Return the (X, Y) coordinate for the center point of the cell that contains the specified text.  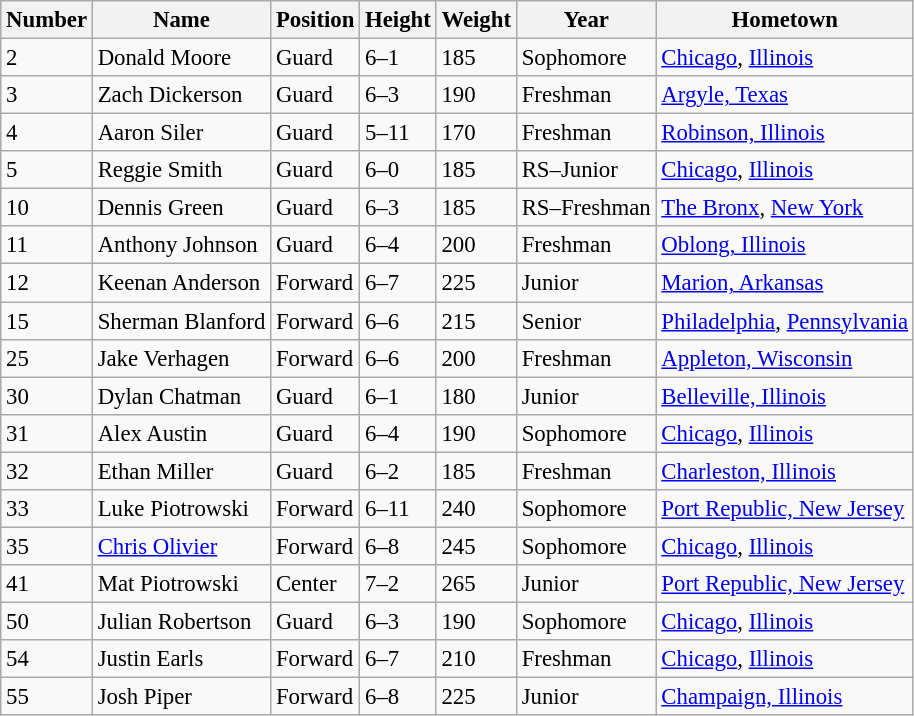
Keenan Anderson (181, 283)
Julian Robertson (181, 621)
7–2 (398, 584)
Number (47, 20)
54 (47, 659)
Argyle, Texas (784, 95)
3 (47, 95)
35 (47, 546)
5 (47, 170)
Weight (476, 20)
Dylan Chatman (181, 396)
Name (181, 20)
Marion, Arkansas (784, 283)
10 (47, 208)
170 (476, 133)
Oblong, Illinois (784, 245)
Luke Piotrowski (181, 509)
Charleston, Illinois (784, 471)
Height (398, 20)
265 (476, 584)
RS–Freshman (586, 208)
RS–Junior (586, 170)
6–11 (398, 509)
Robinson, Illinois (784, 133)
Anthony Johnson (181, 245)
215 (476, 321)
50 (47, 621)
Champaign, Illinois (784, 697)
180 (476, 396)
32 (47, 471)
Appleton, Wisconsin (784, 358)
Jake Verhagen (181, 358)
Mat Piotrowski (181, 584)
210 (476, 659)
5–11 (398, 133)
Senior (586, 321)
4 (47, 133)
11 (47, 245)
41 (47, 584)
55 (47, 697)
2 (47, 58)
15 (47, 321)
Philadelphia, Pennsylvania (784, 321)
Hometown (784, 20)
Josh Piper (181, 697)
245 (476, 546)
6–2 (398, 471)
Alex Austin (181, 433)
12 (47, 283)
Justin Earls (181, 659)
Dennis Green (181, 208)
Donald Moore (181, 58)
Sherman Blanford (181, 321)
31 (47, 433)
240 (476, 509)
33 (47, 509)
Aaron Siler (181, 133)
6–0 (398, 170)
Reggie Smith (181, 170)
The Bronx, New York (784, 208)
Ethan Miller (181, 471)
Center (316, 584)
Position (316, 20)
Chris Olivier (181, 546)
30 (47, 396)
Year (586, 20)
Belleville, Illinois (784, 396)
25 (47, 358)
Zach Dickerson (181, 95)
